Determine the [x, y] coordinate at the center of the cell enclosing the given text.  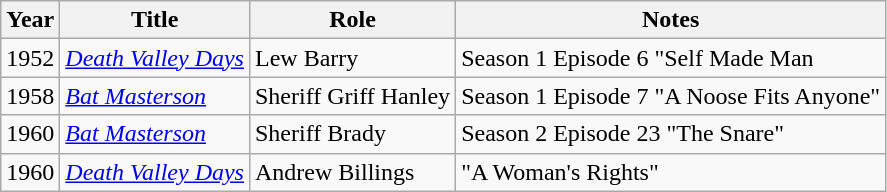
Andrew Billings [352, 172]
1958 [30, 96]
Year [30, 20]
Title [155, 20]
Sheriff Griff Hanley [352, 96]
Role [352, 20]
Season 2 Episode 23 "The Snare" [671, 134]
Notes [671, 20]
Sheriff Brady [352, 134]
Season 1 Episode 6 "Self Made Man [671, 58]
1952 [30, 58]
Season 1 Episode 7 "A Noose Fits Anyone" [671, 96]
"A Woman's Rights" [671, 172]
Lew Barry [352, 58]
